Extract the [x, y] coordinate from the center of the cell holding the provided text.  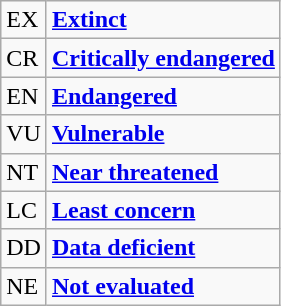
Least concern [163, 210]
Vulnerable [163, 134]
NE [24, 286]
LC [24, 210]
DD [24, 248]
Endangered [163, 96]
CR [24, 58]
NT [24, 172]
EN [24, 96]
Data deficient [163, 248]
Near threatened [163, 172]
Not evaluated [163, 286]
VU [24, 134]
Extinct [163, 20]
Critically endangered [163, 58]
EX [24, 20]
